Pinpoint the cell where the given text exists, returning its [x, y] midpoint coordinate. 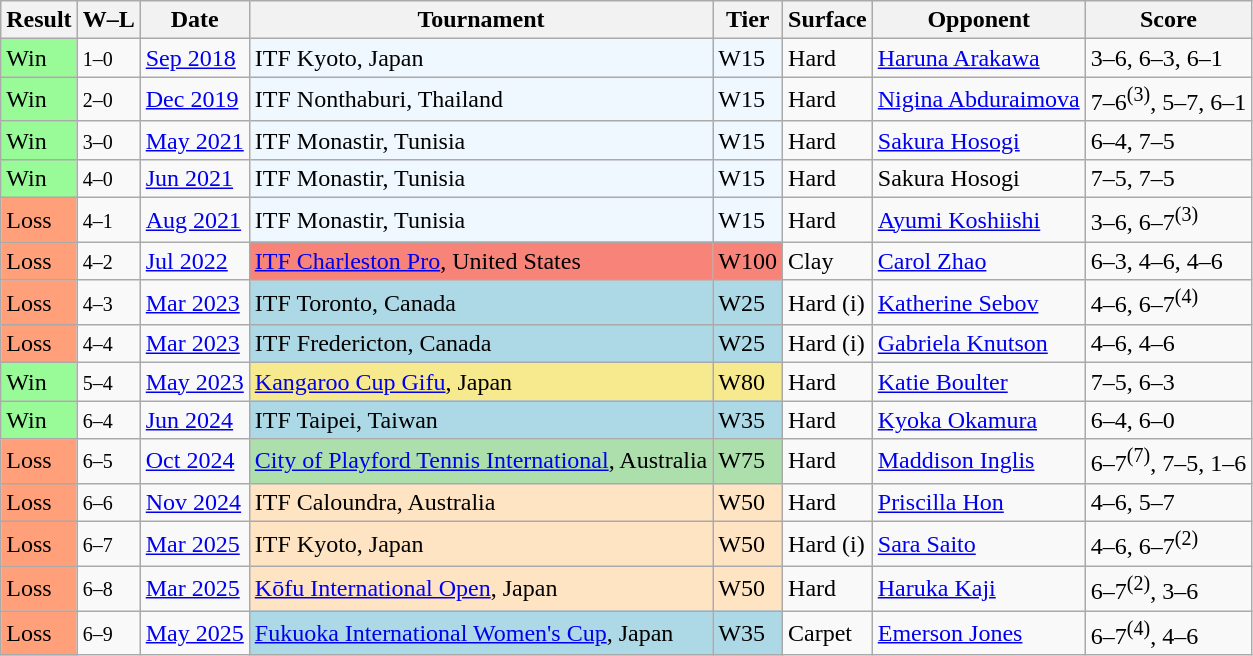
W–L [108, 20]
7–5, 7–5 [1168, 178]
Katherine Sebov [978, 302]
Sara Saito [978, 544]
4–6, 4–6 [1168, 344]
Dec 2019 [194, 100]
Tier [748, 20]
Jun 2024 [194, 420]
Tournament [481, 20]
Oct 2024 [194, 462]
Gabriela Knutson [978, 344]
4–2 [108, 261]
May 2025 [194, 634]
Score [1168, 20]
5–4 [108, 382]
City of Playford Tennis International, Australia [481, 462]
Emerson Jones [978, 634]
Surface [828, 20]
6–6 [108, 502]
Kangaroo Cup Gifu, Japan [481, 382]
Nigina Abduraimova [978, 100]
4–6, 5–7 [1168, 502]
Haruka Kaji [978, 588]
Aug 2021 [194, 220]
Carpet [828, 634]
W80 [748, 382]
May 2021 [194, 140]
4–3 [108, 302]
ITF Charleston Pro, United States [481, 261]
Jul 2022 [194, 261]
Kōfu International Open, Japan [481, 588]
1–0 [108, 58]
3–6, 6–3, 6–1 [1168, 58]
Jun 2021 [194, 178]
3–6, 6–7(3) [1168, 220]
W100 [748, 261]
Maddison Inglis [978, 462]
6–4, 6–0 [1168, 420]
4–6, 6–7(2) [1168, 544]
4–0 [108, 178]
Date [194, 20]
6–7(2), 3–6 [1168, 588]
6–9 [108, 634]
6–4, 7–5 [1168, 140]
6–7(7), 7–5, 1–6 [1168, 462]
Carol Zhao [978, 261]
Sep 2018 [194, 58]
ITF Toronto, Canada [481, 302]
6–3, 4–6, 4–6 [1168, 261]
2–0 [108, 100]
6–4 [108, 420]
ITF Fredericton, Canada [481, 344]
Katie Boulter [978, 382]
6–7(4), 4–6 [1168, 634]
Kyoka Okamura [978, 420]
Nov 2024 [194, 502]
6–5 [108, 462]
ITF Caloundra, Australia [481, 502]
3–0 [108, 140]
Clay [828, 261]
Ayumi Koshiishi [978, 220]
7–5, 6–3 [1168, 382]
Opponent [978, 20]
W75 [748, 462]
6–8 [108, 588]
4–1 [108, 220]
Haruna Arakawa [978, 58]
7–6(3), 5–7, 6–1 [1168, 100]
Priscilla Hon [978, 502]
Fukuoka International Women's Cup, Japan [481, 634]
ITF Taipei, Taiwan [481, 420]
ITF Nonthaburi, Thailand [481, 100]
4–4 [108, 344]
Result [39, 20]
May 2023 [194, 382]
6–7 [108, 544]
4–6, 6–7(4) [1168, 302]
